Return the (x, y) coordinate for the center point of the cell that contains the specified text.  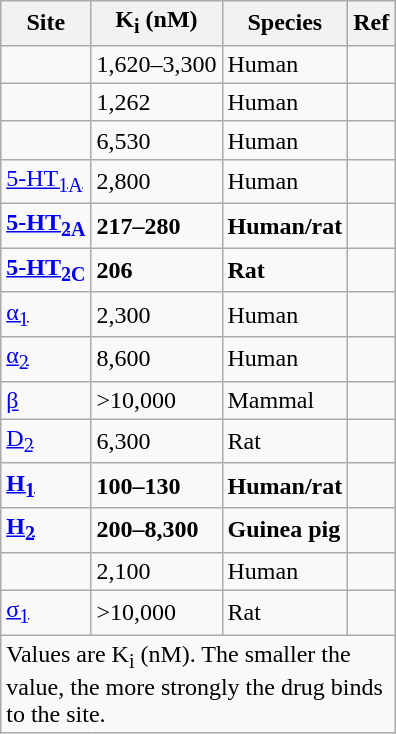
β (46, 400)
σ1 (46, 612)
Site (46, 23)
Mammal (285, 400)
217–280 (156, 226)
Ref (372, 23)
Species (285, 23)
6,300 (156, 441)
5-HT1A (46, 181)
2,100 (156, 571)
206 (156, 270)
2,300 (156, 314)
D2 (46, 441)
5-HT2C (46, 270)
Values are Ki (nM). The smaller the value, the more strongly the drug binds to the site. (198, 683)
2,800 (156, 181)
6,530 (156, 140)
H2 (46, 530)
α1 (46, 314)
100–130 (156, 485)
5-HT2A (46, 226)
Guinea pig (285, 530)
α2 (46, 359)
200–8,300 (156, 530)
8,600 (156, 359)
H1 (46, 485)
1,620–3,300 (156, 64)
Ki (nM) (156, 23)
1,262 (156, 102)
